From the cell containing the given text, extract its center point as (x, y) coordinate. 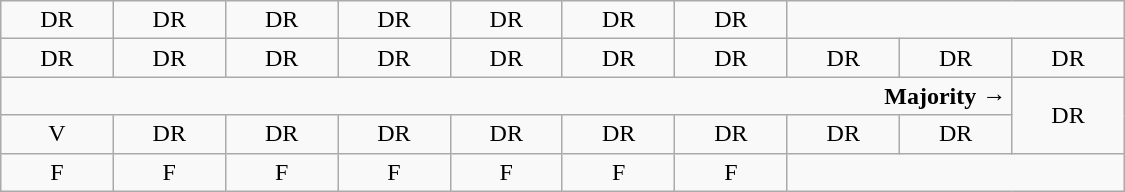
Majority → (506, 96)
V (57, 134)
